Find where the given text appears and provide that cell's center as [X, Y] coordinate. 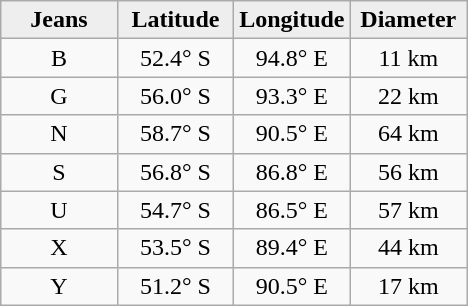
53.5° S [175, 248]
89.4° E [292, 248]
51.2° S [175, 286]
56.8° S [175, 172]
22 km [408, 96]
54.7° S [175, 210]
Jeans [59, 20]
64 km [408, 134]
56.0° S [175, 96]
X [59, 248]
Diameter [408, 20]
B [59, 58]
17 km [408, 286]
58.7° S [175, 134]
44 km [408, 248]
N [59, 134]
56 km [408, 172]
52.4° S [175, 58]
U [59, 210]
57 km [408, 210]
86.5° E [292, 210]
11 km [408, 58]
Latitude [175, 20]
S [59, 172]
86.8° E [292, 172]
93.3° E [292, 96]
Longitude [292, 20]
G [59, 96]
Y [59, 286]
94.8° E [292, 58]
